Return the [x, y] coordinate for the center point of the cell that contains the specified text.  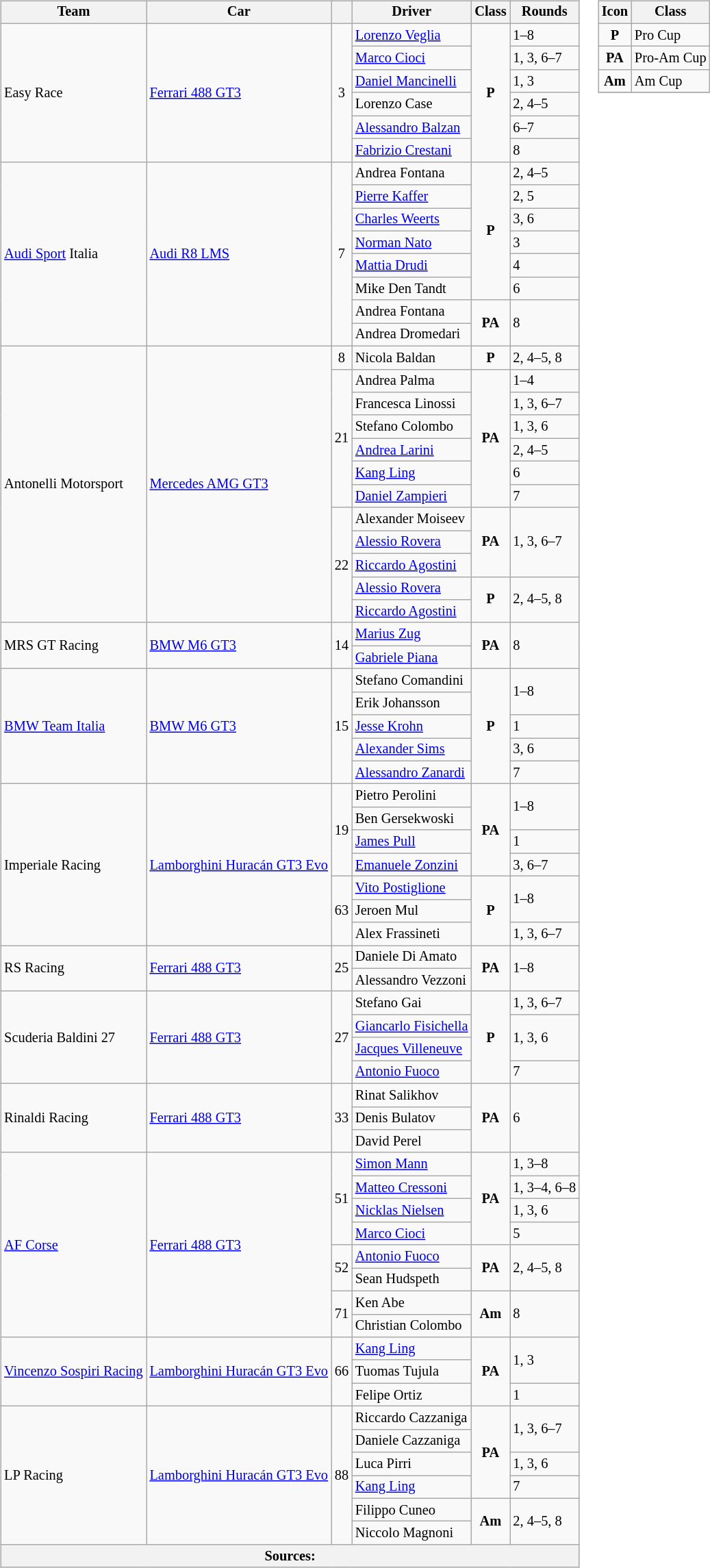
Denis Bulatov [411, 1118]
19 [342, 830]
MRS GT Racing [73, 645]
Alexander Sims [411, 750]
Car [239, 12]
Tuomas Tujula [411, 1371]
AF Corse [73, 1245]
Stefano Colombo [411, 427]
Rinat Salikhov [411, 1095]
Jeroen Mul [411, 911]
Filippo Cuneo [411, 1510]
Pietro Perolini [411, 796]
LP Racing [73, 1476]
4 [545, 266]
21 [342, 438]
Giancarlo Fisichella [411, 1026]
Scuderia Baldini 27 [73, 1038]
Ken Abe [411, 1302]
Andrea Larini [411, 450]
66 [342, 1372]
Vincenzo Sospiri Racing [73, 1372]
Am Cup [670, 81]
Felipe Ortiz [411, 1395]
15 [342, 726]
Gabriele Piana [411, 657]
Mike Den Tandt [411, 289]
22 [342, 565]
Riccardo Cazzaniga [411, 1418]
1, 3–8 [545, 1164]
Lorenzo Veglia [411, 35]
88 [342, 1476]
14 [342, 645]
Vito Postiglione [411, 888]
Alexander Moiseev [411, 519]
51 [342, 1198]
Christian Colombo [411, 1326]
Ben Gersekwoski [411, 819]
1, 3–4, 6–8 [545, 1187]
Charles Weerts [411, 220]
Imperiale Racing [73, 865]
Alex Frassineti [411, 934]
71 [342, 1313]
27 [342, 1038]
3, 6–7 [545, 865]
5 [545, 1233]
BMW Team Italia [73, 726]
Mattia Drudi [411, 266]
Nicklas Nielsen [411, 1211]
Luca Pirri [411, 1464]
52 [342, 1268]
James Pull [411, 842]
Antonelli Motorsport [73, 484]
Stefano Comandini [411, 681]
Audi Sport Italia [73, 253]
Daniel Mancinelli [411, 81]
Icon [615, 12]
6–7 [545, 127]
Mercedes AMG GT3 [239, 484]
Jesse Krohn [411, 726]
25 [342, 968]
Alessandro Balzan [411, 127]
Stefano Gai [411, 1003]
Jacques Villeneuve [411, 1049]
Audi R8 LMS [239, 253]
Daniele Di Amato [411, 957]
David Perel [411, 1141]
Simon Mann [411, 1164]
Erik Johansson [411, 703]
33 [342, 1117]
Daniele Cazzaniga [411, 1441]
Sources: [290, 1556]
Marius Zug [411, 634]
Driver [411, 12]
Pierre Kaffer [411, 197]
Norman Nato [411, 242]
Niccolo Magnoni [411, 1533]
Matteo Cressoni [411, 1187]
Emanuele Zonzini [411, 865]
Team [73, 12]
Daniel Zampieri [411, 496]
RS Racing [73, 968]
1–4 [545, 381]
Easy Race [73, 92]
2, 5 [545, 197]
Andrea Dromedari [411, 335]
Francesca Linossi [411, 404]
Rounds [545, 12]
Nicola Baldan [411, 357]
Alessandro Vezzoni [411, 980]
Sean Hudspeth [411, 1280]
Pro Cup [670, 35]
Fabrizio Crestani [411, 151]
Andrea Palma [411, 381]
Rinaldi Racing [73, 1117]
63 [342, 911]
Lorenzo Case [411, 104]
Pro-Am Cup [670, 58]
Alessandro Zanardi [411, 772]
